Extract the [x, y] coordinate from the center of the cell holding the provided text.  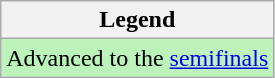
Advanced to the semifinals [138, 58]
Legend [138, 20]
